For the text-containing cell, return its midpoint in (x, y) coordinate format. 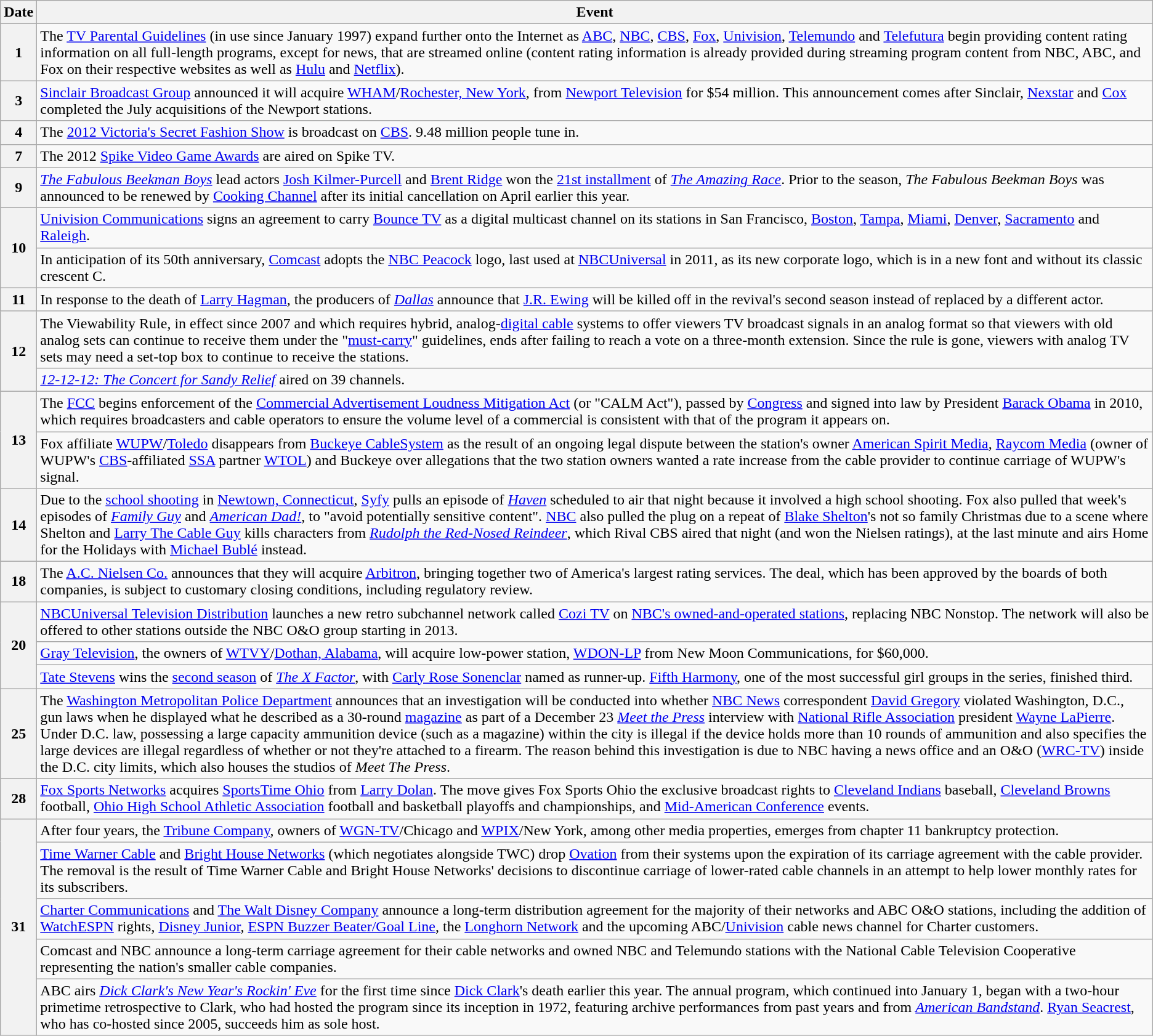
Date (18, 12)
1 (18, 52)
25 (18, 734)
13 (18, 440)
31 (18, 927)
Gray Television, the owners of WTVY/Dothan, Alabama, will acquire low-power station, WDON-LP from New Moon Communications, for $60,000. (595, 654)
20 (18, 645)
7 (18, 156)
4 (18, 132)
The 2012 Victoria's Secret Fashion Show is broadcast on CBS. 9.48 million people tune in. (595, 132)
9 (18, 187)
11 (18, 299)
18 (18, 581)
12-12-12: The Concert for Sandy Relief aired on 39 channels. (595, 379)
10 (18, 248)
14 (18, 525)
The 2012 Spike Video Game Awards are aired on Spike TV. (595, 156)
3 (18, 101)
28 (18, 798)
Event (595, 12)
12 (18, 351)
